Search for the cell housing the specified text and yield its (X, Y) center coordinate. 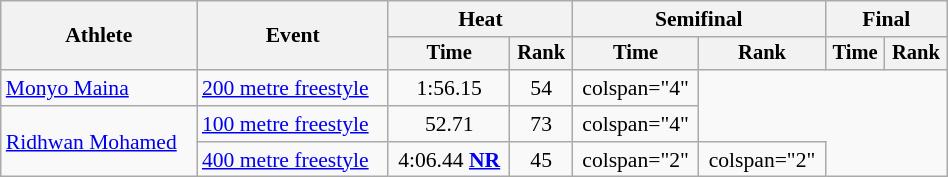
Event (293, 36)
Semifinal (698, 19)
Ridhwan Mohamed (99, 142)
1:56.15 (448, 88)
Athlete (99, 36)
52.71 (448, 124)
Heat (480, 19)
100 metre freestyle (293, 124)
200 metre freestyle (293, 88)
54 (541, 88)
Monyo Maina (99, 88)
73 (541, 124)
Final (886, 19)
